Search for the cell housing the specified text and yield its [x, y] center coordinate. 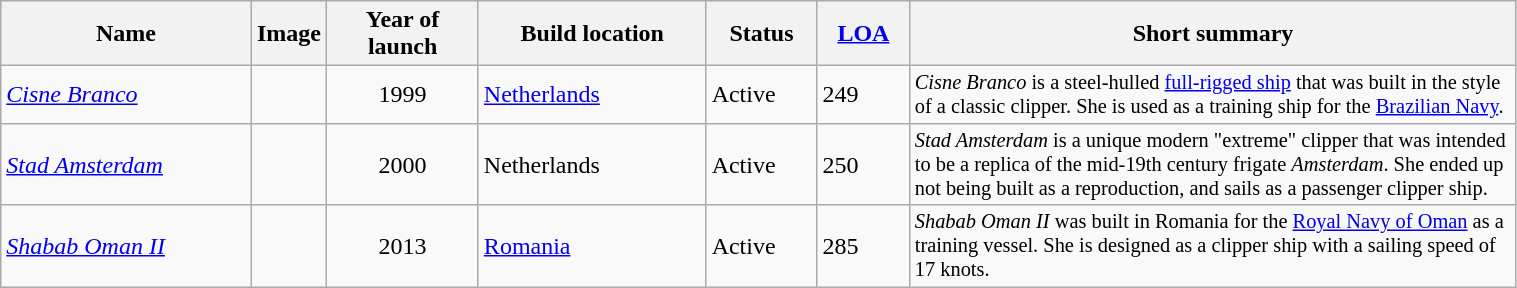
249 [864, 95]
Year of launch [403, 34]
Romania [592, 246]
Status [762, 34]
1999 [403, 95]
250 [864, 164]
Build location [592, 34]
LOA [864, 34]
Cisne Branco [126, 95]
Shabab Oman II [126, 246]
Image [289, 34]
Short summary [1213, 34]
2000 [403, 164]
285 [864, 246]
Name [126, 34]
Stad Amsterdam [126, 164]
2013 [403, 246]
